Extract the (x, y) coordinate from the center of the cell holding the provided text.  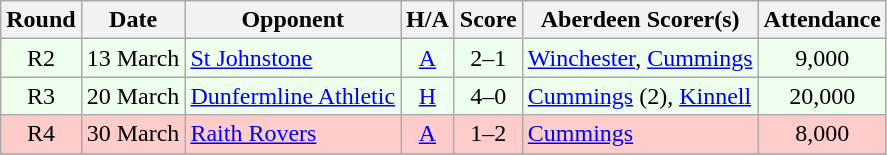
R2 (41, 58)
Raith Rovers (293, 134)
9,000 (822, 58)
1–2 (488, 134)
Aberdeen Scorer(s) (640, 20)
Cummings (2), Kinnell (640, 96)
Dunfermline Athletic (293, 96)
Attendance (822, 20)
St Johnstone (293, 58)
Winchester, Cummings (640, 58)
30 March (133, 134)
20 March (133, 96)
20,000 (822, 96)
13 March (133, 58)
2–1 (488, 58)
8,000 (822, 134)
Score (488, 20)
4–0 (488, 96)
H/A (428, 20)
H (428, 96)
Cummings (640, 134)
R4 (41, 134)
R3 (41, 96)
Date (133, 20)
Opponent (293, 20)
Round (41, 20)
